Locate the cell with the specified text and output its (x, y) center coordinate. 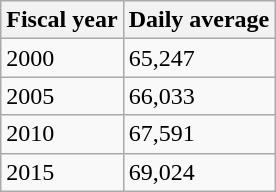
2010 (62, 134)
65,247 (199, 58)
66,033 (199, 96)
2000 (62, 58)
2015 (62, 172)
Fiscal year (62, 20)
67,591 (199, 134)
2005 (62, 96)
Daily average (199, 20)
69,024 (199, 172)
